Pinpoint the cell where the given text exists, returning its (x, y) midpoint coordinate. 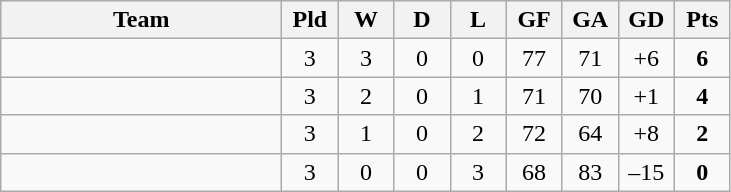
4 (702, 96)
+8 (646, 134)
70 (590, 96)
+1 (646, 96)
Pld (310, 20)
L (478, 20)
W (366, 20)
GF (534, 20)
83 (590, 172)
77 (534, 58)
GA (590, 20)
64 (590, 134)
6 (702, 58)
GD (646, 20)
Pts (702, 20)
Team (142, 20)
72 (534, 134)
D (422, 20)
68 (534, 172)
+6 (646, 58)
–15 (646, 172)
